From the cell containing the given text, extract its center point as (x, y) coordinate. 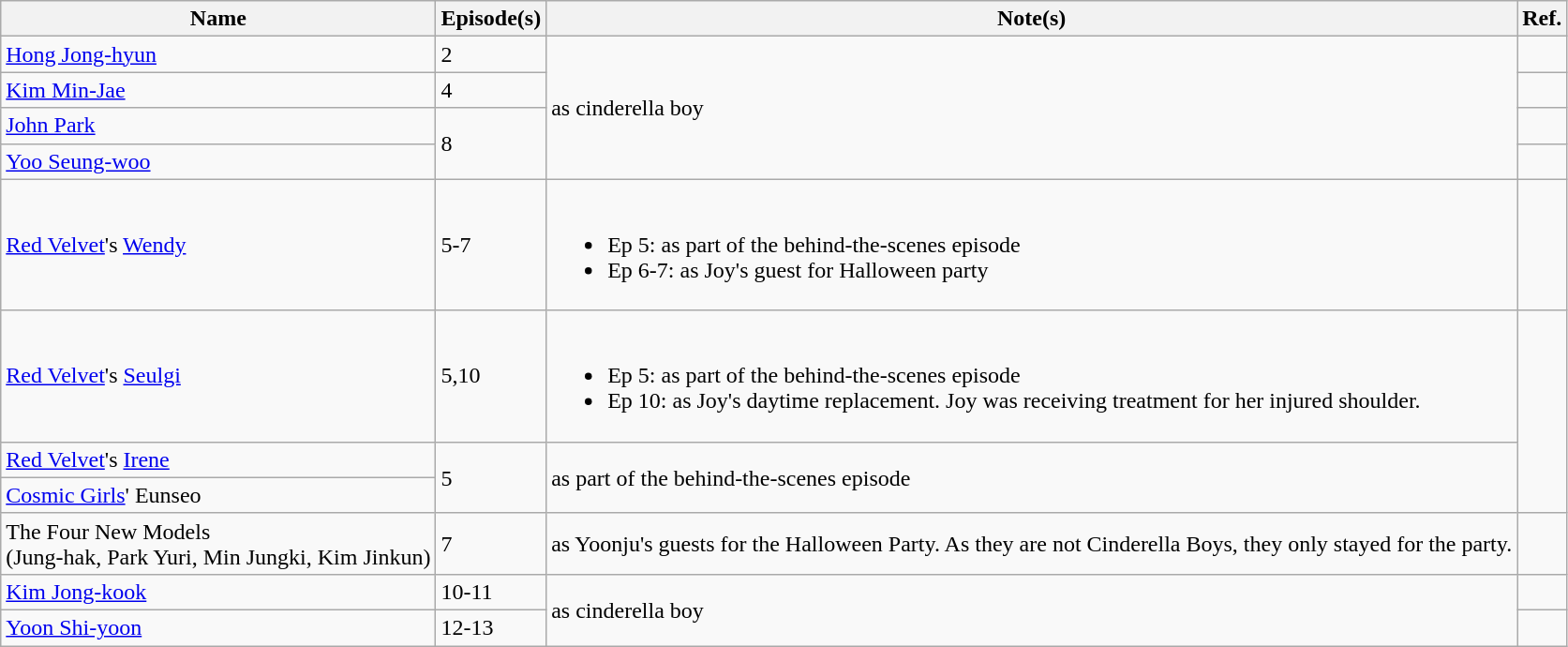
Red Velvet's Seulgi (218, 376)
The Four New Models(Jung-hak, Park Yuri, Min Jungki, Kim Jinkun) (218, 544)
Kim Jong-kook (218, 592)
Hong Jong-hyun (218, 54)
Kim Min-Jae (218, 90)
Note(s) (1032, 19)
2 (491, 54)
Yoo Seung-woo (218, 161)
Ep 5: as part of the behind-the-scenes episodeEp 10: as Joy's daytime replacement. Joy was receiving treatment for her injured shoulder. (1032, 376)
10-11 (491, 592)
12-13 (491, 627)
as part of the behind-the-scenes episode (1032, 477)
Ref. (1543, 19)
Cosmic Girls' Eunseo (218, 495)
8 (491, 143)
John Park (218, 126)
4 (491, 90)
Ep 5: as part of the behind-the-scenes episodeEp 6-7: as Joy's guest for Halloween party (1032, 245)
5 (491, 477)
Name (218, 19)
Episode(s) (491, 19)
Yoon Shi-yoon (218, 627)
as Yoonju's guests for the Halloween Party. As they are not Cinderella Boys, they only stayed for the party. (1032, 544)
5,10 (491, 376)
7 (491, 544)
Red Velvet's Wendy (218, 245)
5-7 (491, 245)
Red Velvet's Irene (218, 459)
